Return the [x, y] coordinate for the center point of the cell that contains the specified text.  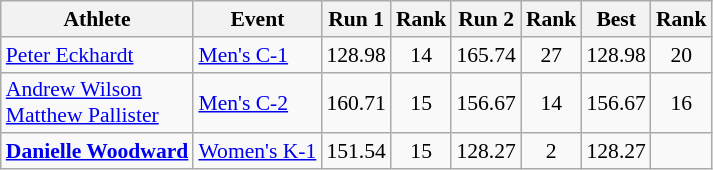
Women's K-1 [257, 152]
16 [682, 102]
Run 1 [356, 19]
151.54 [356, 152]
Men's C-2 [257, 102]
Men's C-1 [257, 55]
Danielle Woodward [98, 152]
Best [616, 19]
Athlete [98, 19]
Run 2 [486, 19]
160.71 [356, 102]
20 [682, 55]
Peter Eckhardt [98, 55]
Event [257, 19]
2 [552, 152]
165.74 [486, 55]
27 [552, 55]
Andrew WilsonMatthew Pallister [98, 102]
